Pinpoint the cell where the given text exists, returning its (X, Y) midpoint coordinate. 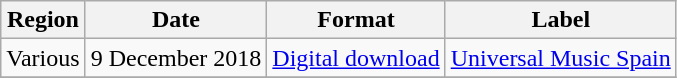
9 December 2018 (176, 58)
Label (560, 20)
Digital download (356, 58)
Format (356, 20)
Date (176, 20)
Universal Music Spain (560, 58)
Various (43, 58)
Region (43, 20)
